Identify which cell holds the provided text, then report its [X, Y] central coordinate. 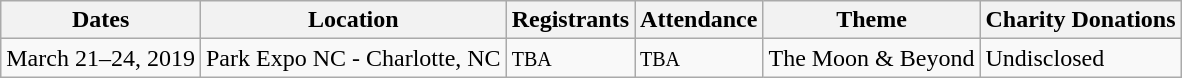
Registrants [570, 20]
Park Expo NC - Charlotte, NC [353, 58]
Theme [872, 20]
The Moon & Beyond [872, 58]
March 21–24, 2019 [101, 58]
Charity Donations [1080, 20]
Location [353, 20]
Attendance [699, 20]
Dates [101, 20]
Undisclosed [1080, 58]
